Locate the cell with the specified text and output its (X, Y) center coordinate. 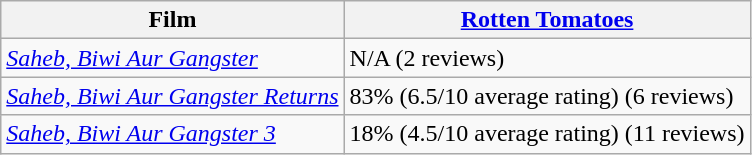
Rotten Tomatoes (547, 20)
83% (6.5/10 average rating) (6 reviews) (547, 96)
N/A (2 reviews) (547, 58)
Saheb, Biwi Aur Gangster (172, 58)
Saheb, Biwi Aur Gangster Returns (172, 96)
Saheb, Biwi Aur Gangster 3 (172, 134)
18% (4.5/10 average rating) (11 reviews) (547, 134)
Film (172, 20)
